Determine the (X, Y) coordinate at the center of the cell enclosing the given text.  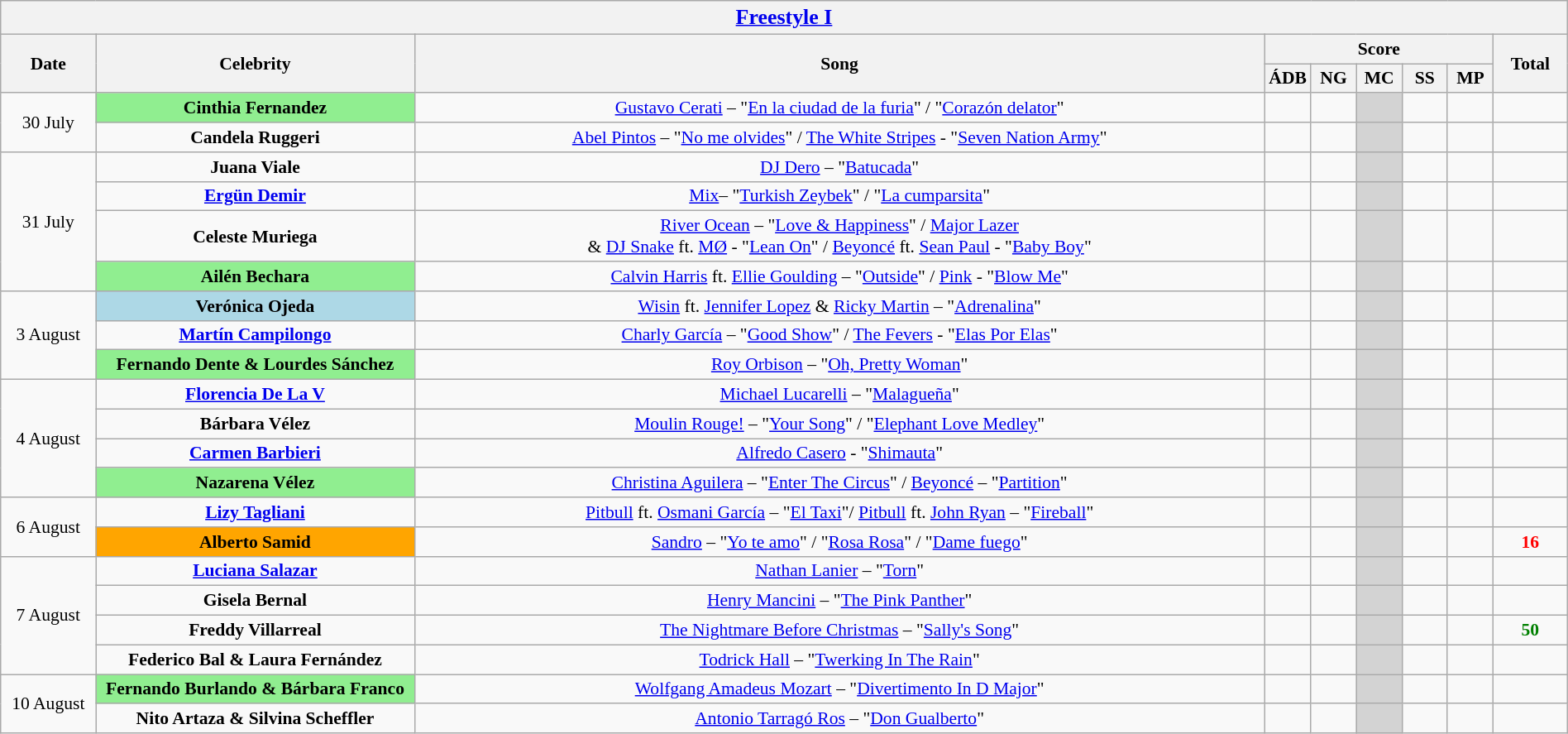
NG (1333, 79)
Freddy Villarreal (255, 631)
Martín Campilongo (255, 335)
Juana Viale (255, 167)
50 (1530, 631)
Pitbull ft. Osmani García – "El Taxi"/ Pitbull ft. John Ryan – "Fireball" (839, 512)
Charly García – "Good Show" / The Fevers - "Elas Por Elas" (839, 335)
30 July (48, 122)
The Nightmare Before Christmas – "Sally's Song" (839, 631)
River Ocean – "Love & Happiness" / Major Lazer& DJ Snake ft. MØ - "Lean On" / Beyoncé ft. Sean Paul - "Baby Boy" (839, 237)
Alberto Samid (255, 542)
Henry Mancini – "The Pink Panther" (839, 601)
Total (1530, 63)
3 August (48, 336)
Florencia De La V (255, 395)
SS (1424, 79)
ÁDB (1288, 79)
Nathan Lanier – "Torn" (839, 571)
10 August (48, 703)
4 August (48, 439)
Gustavo Cerati – "En la ciudad de la furia" / "Corazón delator" (839, 108)
Luciana Salazar (255, 571)
Gisela Bernal (255, 601)
Roy Orbison – "Oh, Pretty Woman" (839, 365)
Bárbara Vélez (255, 424)
Federico Bal & Laura Fernández (255, 660)
Lizy Tagliani (255, 512)
Todrick Hall – "Twerking In The Rain" (839, 660)
Alfredo Casero - "Shimauta" (839, 453)
Moulin Rouge! – "Your Song" / "Elephant Love Medley" (839, 424)
Abel Pintos – "No me olvides" / The White Stripes - "Seven Nation Army" (839, 137)
Wisin ft. Jennifer Lopez & Ricky Martin – "Adrenalina" (839, 306)
MC (1379, 79)
Fernando Dente & Lourdes Sánchez (255, 365)
Nito Artaza & Silvina Scheffler (255, 719)
Candela Ruggeri (255, 137)
Christina Aguilera – "Enter The Circus" / Beyoncé – "Partition" (839, 483)
Mix– "Turkish Zeybek" / "La cumparsita" (839, 196)
Wolfgang Amadeus Mozart – "Divertimento In D Major" (839, 689)
Calvin Harris ft. Ellie Goulding – "Outside" / Pink - "Blow Me" (839, 276)
Cinthia Fernandez (255, 108)
DJ Dero – "Batucada" (839, 167)
Date (48, 63)
Sandro – "Yo te amo" / "Rosa Rosa" / "Dame fuego" (839, 542)
7 August (48, 615)
Ergün Demir (255, 196)
Freestyle I (784, 17)
Michael Lucarelli – "Malagueña" (839, 395)
Score (1379, 49)
Celeste Muriega (255, 237)
Nazarena Vélez (255, 483)
Fernando Burlando & Bárbara Franco (255, 689)
16 (1530, 542)
Ailén Bechara (255, 276)
6 August (48, 526)
Carmen Barbieri (255, 453)
MP (1470, 79)
Verónica Ojeda (255, 306)
Celebrity (255, 63)
31 July (48, 222)
Antonio Tarragó Ros – "Don Gualberto" (839, 719)
Song (839, 63)
